Find where the given text appears and provide that cell's center as [X, Y] coordinate. 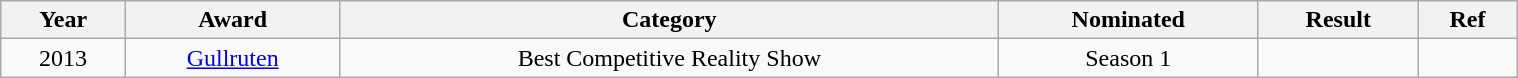
Season 1 [1128, 58]
Ref [1467, 20]
Result [1338, 20]
Category [669, 20]
Award [233, 20]
Year [63, 20]
Gullruten [233, 58]
Best Competitive Reality Show [669, 58]
Nominated [1128, 20]
2013 [63, 58]
